From the cell containing the given text, extract its center point as [x, y] coordinate. 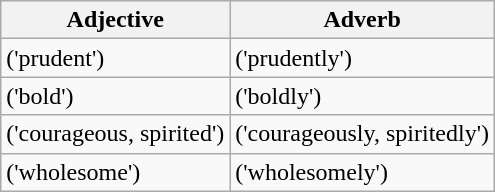
('bold') [116, 96]
('courageous, spirited') [116, 134]
('prudently') [362, 58]
('prudent') [116, 58]
('courageously, spiritedly') [362, 134]
('wholesomely') [362, 172]
Adverb [362, 20]
('boldly') [362, 96]
('wholesome') [116, 172]
Adjective [116, 20]
